Determine the [x, y] coordinate at the center of the cell enclosing the given text.  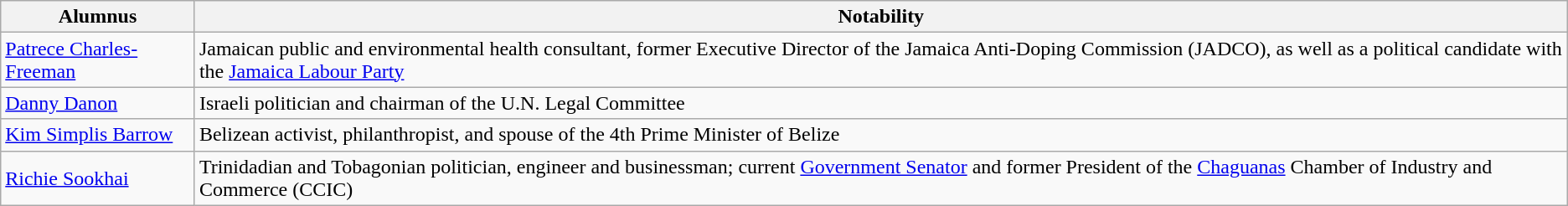
Alumnus [98, 17]
Kim Simplis Barrow [98, 135]
Notability [881, 17]
Patrece Charles-Freeman [98, 60]
Danny Danon [98, 103]
Israeli politician and chairman of the U.N. Legal Committee [881, 103]
Belizean activist, philanthropist, and spouse of the 4th Prime Minister of Belize [881, 135]
Richie Sookhai [98, 178]
